Return the (X, Y) coordinate for the center point of the cell that contains the specified text.  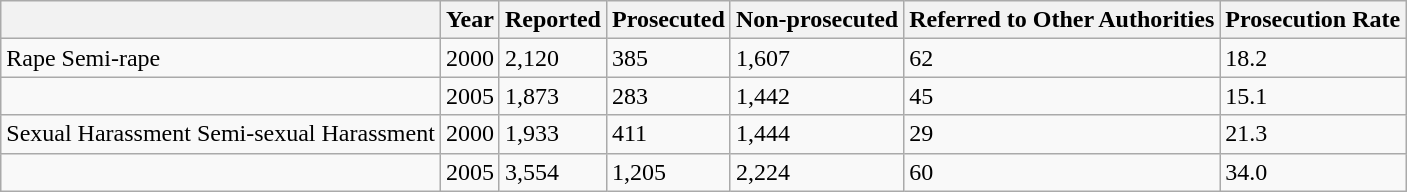
411 (668, 134)
Referred to Other Authorities (1062, 20)
62 (1062, 58)
3,554 (552, 172)
Prosecution Rate (1313, 20)
2,224 (816, 172)
283 (668, 96)
1,873 (552, 96)
Sexual Harassment Semi-sexual Harassment (221, 134)
385 (668, 58)
45 (1062, 96)
18.2 (1313, 58)
21.3 (1313, 134)
Year (470, 20)
Prosecuted (668, 20)
Non-prosecuted (816, 20)
60 (1062, 172)
Reported (552, 20)
1,442 (816, 96)
1,205 (668, 172)
1,444 (816, 134)
Rape Semi-rape (221, 58)
15.1 (1313, 96)
1,933 (552, 134)
2,120 (552, 58)
29 (1062, 134)
1,607 (816, 58)
34.0 (1313, 172)
